Determine the [x, y] coordinate at the center of the cell enclosing the given text.  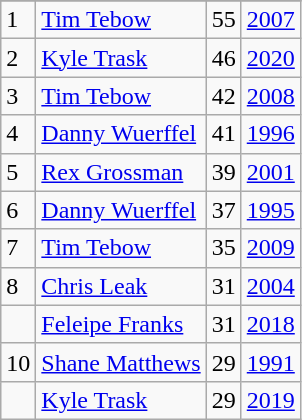
2020 [270, 58]
Shane Matthews [121, 362]
37 [224, 210]
4 [18, 134]
2007 [270, 20]
7 [18, 248]
Feleipe Franks [121, 324]
1 [18, 20]
5 [18, 172]
Rex Grossman [121, 172]
6 [18, 210]
2001 [270, 172]
Chris Leak [121, 286]
2004 [270, 286]
2008 [270, 96]
2009 [270, 248]
2019 [270, 400]
55 [224, 20]
1995 [270, 210]
35 [224, 248]
8 [18, 286]
1996 [270, 134]
41 [224, 134]
42 [224, 96]
10 [18, 362]
1991 [270, 362]
39 [224, 172]
46 [224, 58]
2018 [270, 324]
2 [18, 58]
3 [18, 96]
